Find where the given text appears and provide that cell's center as (X, Y) coordinate. 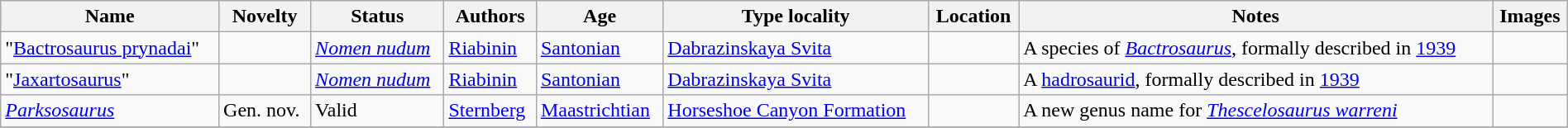
Horseshoe Canyon Formation (796, 111)
Images (1530, 17)
Status (377, 17)
Notes (1255, 17)
Type locality (796, 17)
Age (599, 17)
Parksosaurus (110, 111)
Sternberg (490, 111)
Gen. nov. (265, 111)
Novelty (265, 17)
"Jaxartosaurus" (110, 79)
Location (974, 17)
Maastrichtian (599, 111)
Valid (377, 111)
A species of Bactrosaurus, formally described in 1939 (1255, 48)
Name (110, 17)
"Bactrosaurus prynadai" (110, 48)
Authors (490, 17)
A new genus name for Thescelosaurus warreni (1255, 111)
A hadrosaurid, formally described in 1939 (1255, 79)
